From the cell containing the given text, extract its center point as (x, y) coordinate. 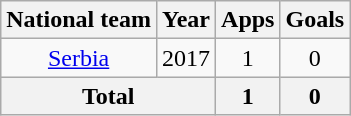
2017 (186, 58)
Total (108, 96)
Year (186, 20)
Goals (315, 20)
National team (79, 20)
Apps (248, 20)
Serbia (79, 58)
